For the text-containing cell, return its midpoint in [x, y] coordinate format. 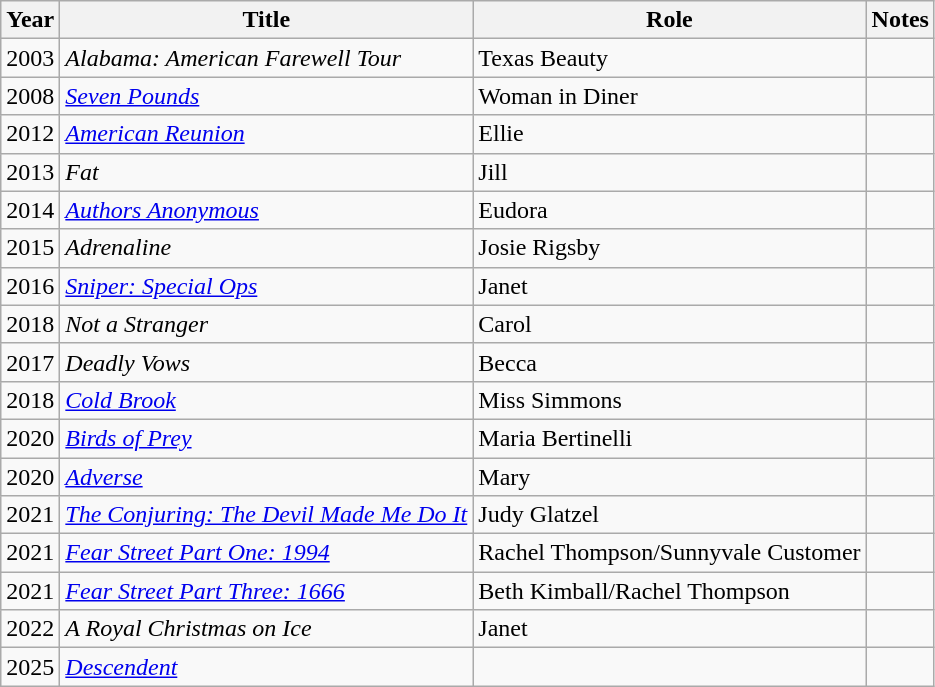
Ellie [670, 134]
Beth Kimball/Rachel Thompson [670, 591]
Not a Stranger [266, 324]
2014 [30, 210]
2025 [30, 667]
Josie Rigsby [670, 248]
Maria Bertinelli [670, 438]
Fear Street Part One: 1994 [266, 553]
Sniper: Special Ops [266, 286]
2017 [30, 362]
Authors Anonymous [266, 210]
2003 [30, 58]
Title [266, 20]
Role [670, 20]
Alabama: American Farewell Tour [266, 58]
Adverse [266, 477]
Jill [670, 172]
2012 [30, 134]
Deadly Vows [266, 362]
Rachel Thompson/Sunnyvale Customer [670, 553]
Notes [900, 20]
American Reunion [266, 134]
Mary [670, 477]
2015 [30, 248]
2022 [30, 629]
Fat [266, 172]
2016 [30, 286]
Descendent [266, 667]
Year [30, 20]
Judy Glatzel [670, 515]
Adrenaline [266, 248]
Cold Brook [266, 400]
2008 [30, 96]
The Conjuring: The Devil Made Me Do It [266, 515]
Miss Simmons [670, 400]
Texas Beauty [670, 58]
2013 [30, 172]
Carol [670, 324]
Birds of Prey [266, 438]
Woman in Diner [670, 96]
Becca [670, 362]
A Royal Christmas on Ice [266, 629]
Seven Pounds [266, 96]
Fear Street Part Three: 1666 [266, 591]
Eudora [670, 210]
